Search for the cell housing the specified text and yield its [x, y] center coordinate. 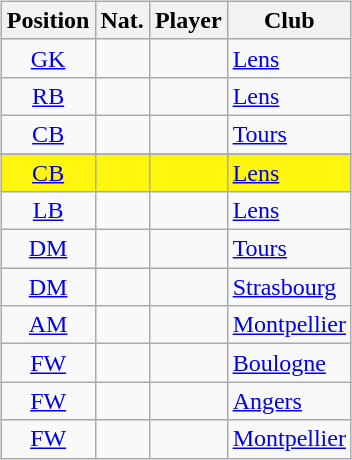
AM [48, 325]
Position [48, 20]
Boulogne [289, 363]
RB [48, 96]
Club [289, 20]
Strasbourg [289, 287]
LB [48, 211]
Player [188, 20]
Angers [289, 401]
Nat. [122, 20]
GK [48, 58]
